Locate the cell with the specified text and output its (x, y) center coordinate. 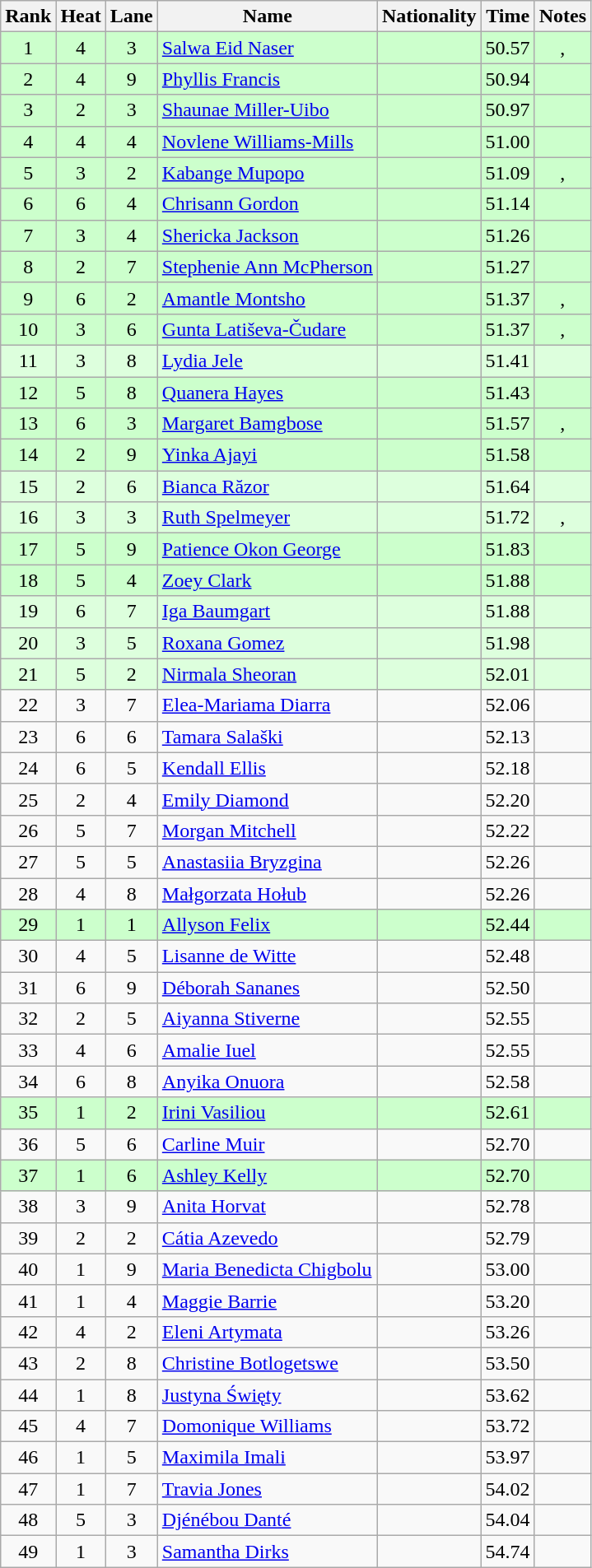
54.02 (507, 1489)
52.78 (507, 1207)
22 (28, 705)
Roxana Gomez (267, 643)
50.97 (507, 110)
Nationality (429, 16)
12 (28, 393)
51.41 (507, 361)
15 (28, 486)
Aiyanna Stiverne (267, 1019)
52.61 (507, 1113)
52.06 (507, 705)
Maggie Barrie (267, 1300)
18 (28, 580)
Emily Diamond (267, 799)
Yinka Ajayi (267, 455)
Rank (28, 16)
Allyson Felix (267, 925)
Zoey Clark (267, 580)
28 (28, 893)
31 (28, 988)
Elea-Mariama Diarra (267, 705)
19 (28, 612)
Nirmala Sheoran (267, 674)
Gunta Latiševa-Čudare (267, 329)
Anita Horvat (267, 1207)
Tamara Salaški (267, 737)
Kabange Mupopo (267, 173)
13 (28, 424)
40 (28, 1269)
Heat (81, 16)
51.57 (507, 424)
39 (28, 1238)
52.01 (507, 674)
51.83 (507, 549)
Novlene Williams-Mills (267, 142)
Phyllis Francis (267, 79)
Name (267, 16)
Kendall Ellis (267, 768)
Salwa Eid Naser (267, 48)
Maria Benedicta Chigbolu (267, 1269)
54.04 (507, 1520)
Bianca Răzor (267, 486)
29 (28, 925)
Stephenie Ann McPherson (267, 267)
51.27 (507, 267)
36 (28, 1144)
Eleni Artymata (267, 1332)
Domonique Williams (267, 1426)
Irini Vasiliou (267, 1113)
53.97 (507, 1458)
43 (28, 1363)
41 (28, 1300)
Justyna Święty (267, 1395)
Maximila Imali (267, 1458)
21 (28, 674)
53.00 (507, 1269)
Samantha Dirks (267, 1552)
Iga Baumgart (267, 612)
Shaunae Miller-Uibo (267, 110)
47 (28, 1489)
48 (28, 1520)
42 (28, 1332)
17 (28, 549)
52.18 (507, 768)
51.26 (507, 235)
Amalie Iuel (267, 1050)
52.44 (507, 925)
30 (28, 956)
Lydia Jele (267, 361)
45 (28, 1426)
35 (28, 1113)
52.50 (507, 988)
53.50 (507, 1363)
38 (28, 1207)
52.48 (507, 956)
53.26 (507, 1332)
23 (28, 737)
Amantle Montsho (267, 298)
54.74 (507, 1552)
52.79 (507, 1238)
53.62 (507, 1395)
Anastasiia Bryzgina (267, 862)
52.58 (507, 1082)
52.13 (507, 737)
51.58 (507, 455)
10 (28, 329)
Małgorzata Hołub (267, 893)
Anyika Onuora (267, 1082)
Déborah Sananes (267, 988)
51.64 (507, 486)
44 (28, 1395)
34 (28, 1082)
Ruth Spelmeyer (267, 518)
Carline Muir (267, 1144)
26 (28, 831)
53.72 (507, 1426)
Djénébou Danté (267, 1520)
Travia Jones (267, 1489)
51.14 (507, 204)
Quanera Hayes (267, 393)
51.00 (507, 142)
46 (28, 1458)
37 (28, 1175)
51.09 (507, 173)
Morgan Mitchell (267, 831)
32 (28, 1019)
16 (28, 518)
51.98 (507, 643)
51.72 (507, 518)
11 (28, 361)
24 (28, 768)
53.20 (507, 1300)
25 (28, 799)
Shericka Jackson (267, 235)
51.43 (507, 393)
Time (507, 16)
52.22 (507, 831)
14 (28, 455)
27 (28, 862)
33 (28, 1050)
50.57 (507, 48)
Cátia Azevedo (267, 1238)
50.94 (507, 79)
Ashley Kelly (267, 1175)
Lane (132, 16)
Chrisann Gordon (267, 204)
Patience Okon George (267, 549)
Notes (562, 16)
49 (28, 1552)
Lisanne de Witte (267, 956)
52.20 (507, 799)
Margaret Bamgbose (267, 424)
Christine Botlogetswe (267, 1363)
20 (28, 643)
